Extract the [x, y] coordinate from the center of the cell holding the provided text.  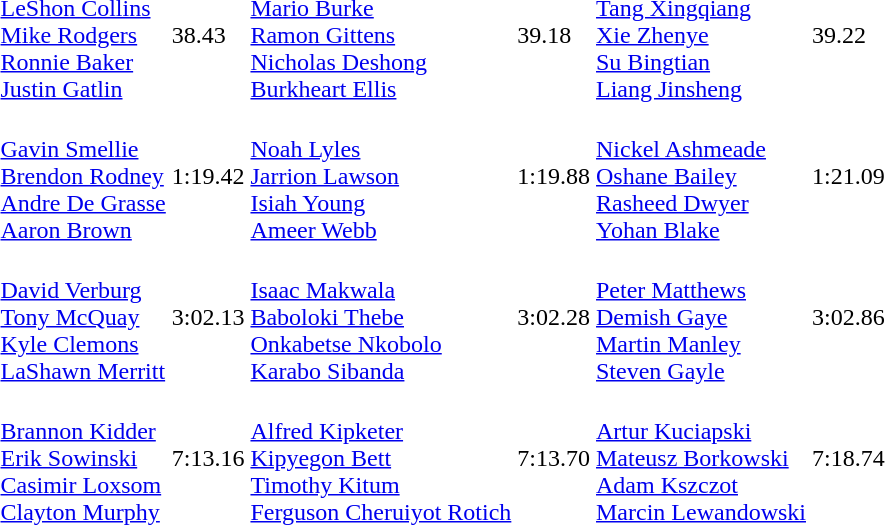
Peter MatthewsDemish GayeMartin ManleySteven Gayle [702, 317]
3:02.13 [208, 317]
1:19.42 [208, 176]
Isaac MakwalaBaboloki ThebeOnkabetse NkoboloKarabo Sibanda [381, 317]
Noah LylesJarrion LawsonIsiah YoungAmeer Webb [381, 176]
3:02.28 [554, 317]
Nickel AshmeadeOshane BaileyRasheed DwyerYohan Blake [702, 176]
1:19.88 [554, 176]
